Pinpoint the cell where the given text exists, returning its (x, y) midpoint coordinate. 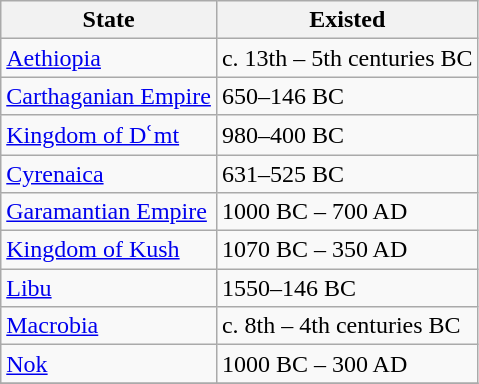
Kingdom of Kush (109, 250)
Garamantian Empire (109, 212)
Kingdom of Dʿmt (109, 135)
Macrobia (109, 326)
State (109, 20)
Carthaganian Empire (109, 96)
c. 8th – 4th centuries BC (347, 326)
980–400 BC (347, 135)
1070 BC – 350 AD (347, 250)
Cyrenaica (109, 173)
1000 BC – 300 AD (347, 364)
1550–146 BC (347, 288)
Aethiopia (109, 58)
Nok (109, 364)
Existed (347, 20)
631–525 BC (347, 173)
1000 BC – 700 AD (347, 212)
Libu (109, 288)
650–146 BC (347, 96)
c. 13th – 5th centuries BC (347, 58)
